Locate the cell with the specified text and output its (x, y) center coordinate. 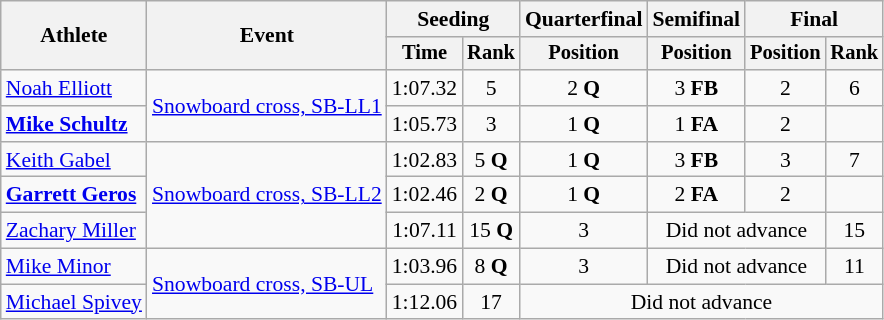
Snowboard cross, SB-LL1 (267, 106)
Time (424, 54)
5 Q (491, 160)
8 Q (491, 267)
2 FA (696, 195)
1:05.73 (424, 124)
Keith Gabel (74, 160)
Noah Elliott (74, 88)
Event (267, 36)
11 (855, 267)
Zachary Miller (74, 231)
Michael Spivey (74, 302)
Athlete (74, 36)
Garrett Geros (74, 195)
Quarterfinal (584, 19)
1 FA (696, 124)
Seeding (454, 19)
1:03.96 (424, 267)
5 (491, 88)
1:07.32 (424, 88)
1:07.11 (424, 231)
17 (491, 302)
Final (814, 19)
15 Q (491, 231)
15 (855, 231)
Snowboard cross, SB-UL (267, 284)
6 (855, 88)
Mike Minor (74, 267)
Semifinal (696, 19)
Mike Schultz (74, 124)
1:02.46 (424, 195)
Snowboard cross, SB-LL2 (267, 196)
7 (855, 160)
1:12.06 (424, 302)
1:02.83 (424, 160)
